Search for the cell housing the specified text and yield its [x, y] center coordinate. 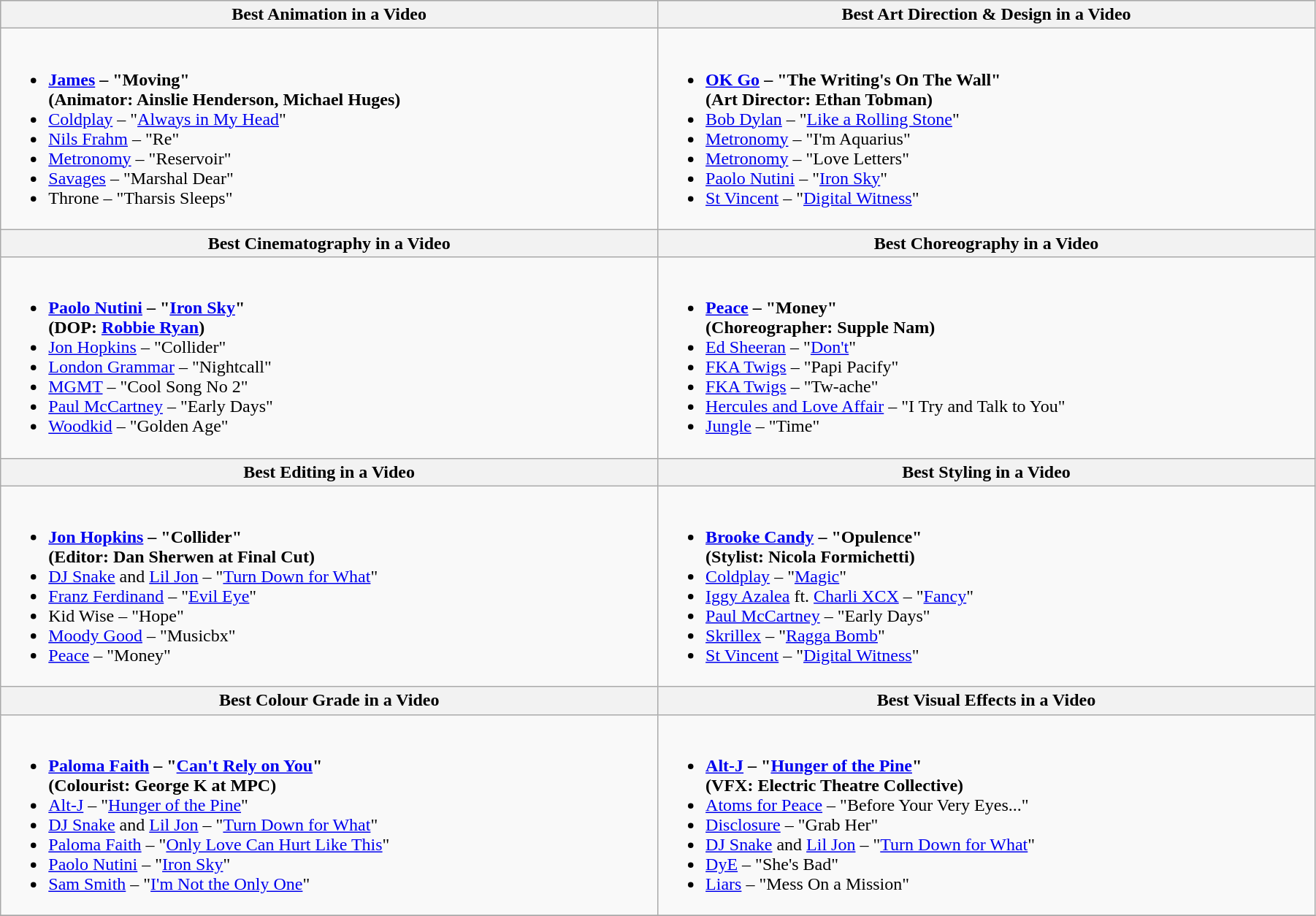
Best Colour Grade in a Video [329, 701]
Best Visual Effects in a Video [987, 701]
Best Styling in a Video [987, 472]
Best Animation in a Video [329, 15]
Best Choreography in a Video [987, 243]
Best Art Direction & Design in a Video [987, 15]
Best Cinematography in a Video [329, 243]
Best Editing in a Video [329, 472]
